From the cell containing the given text, extract its center point as [X, Y] coordinate. 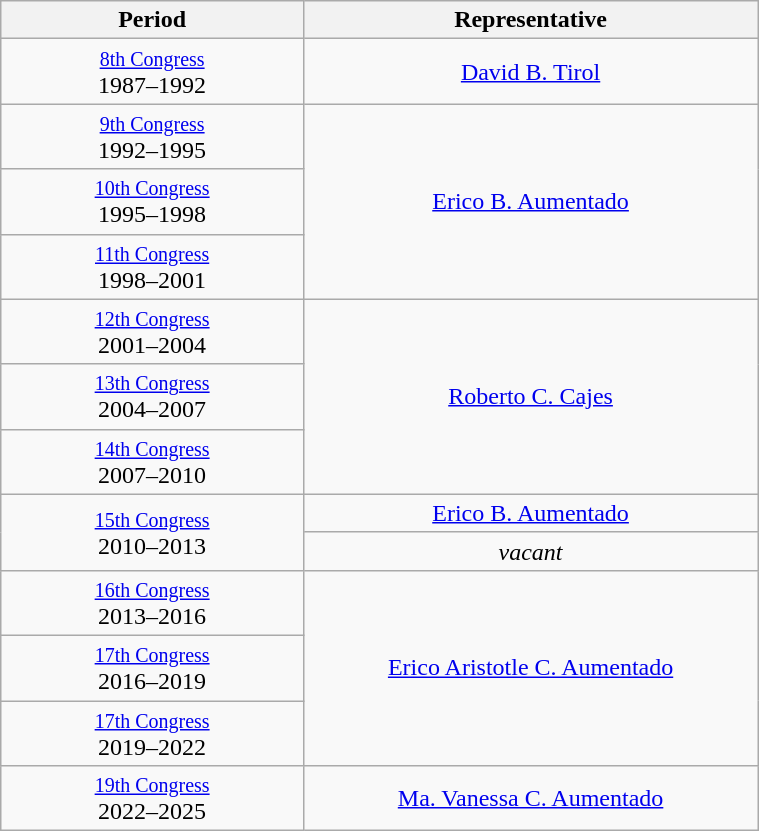
17th Congress2019–2022 [152, 732]
Ma. Vanessa C. Aumentado [530, 798]
17th Congress2016–2019 [152, 668]
15th Congress2010–2013 [152, 532]
David B. Tirol [530, 72]
vacant [530, 551]
10th Congress1995–1998 [152, 202]
Roberto C. Cajes [530, 396]
9th Congress1992–1995 [152, 136]
Period [152, 20]
Erico Aristotle C. Aumentado [530, 668]
14th Congress2007–2010 [152, 462]
12th Congress2001–2004 [152, 332]
19th Congress2022–2025 [152, 798]
11th Congress1998–2001 [152, 266]
Representative [530, 20]
16th Congress2013–2016 [152, 602]
8th Congress1987–1992 [152, 72]
13th Congress2004–2007 [152, 396]
